For the text-containing cell, return its midpoint in (x, y) coordinate format. 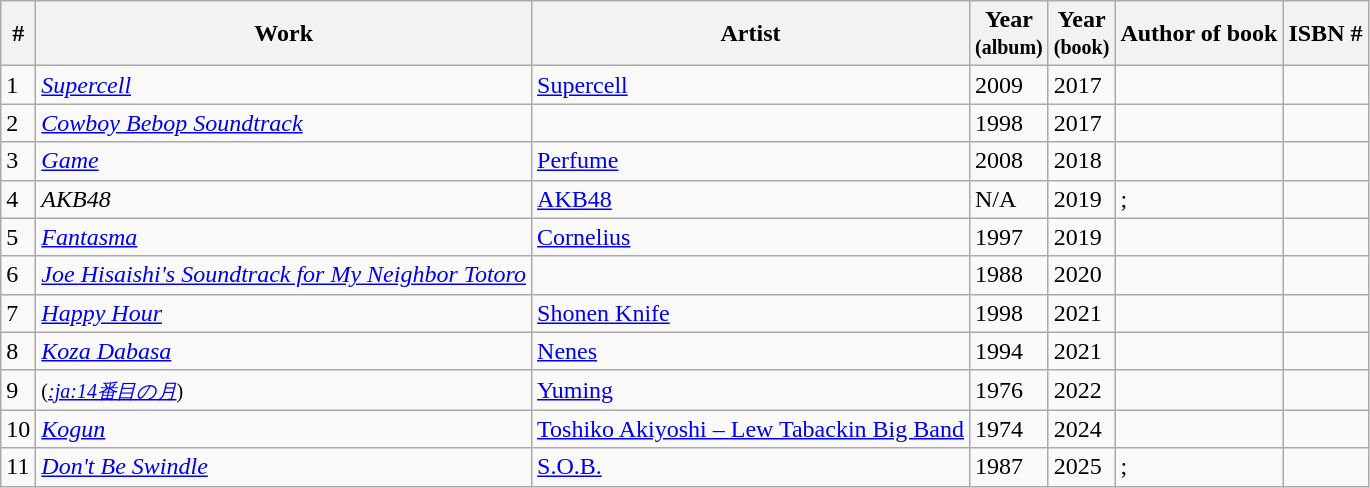
S.O.B. (751, 467)
5 (18, 237)
1997 (1008, 237)
Fantasma (284, 237)
3 (18, 161)
Koza Dabasa (284, 351)
1976 (1008, 390)
2020 (1082, 275)
1974 (1008, 429)
Shonen Knife (751, 313)
2018 (1082, 161)
8 (18, 351)
2025 (1082, 467)
Nenes (751, 351)
1988 (1008, 275)
Artist (751, 34)
Happy Hour (284, 313)
7 (18, 313)
Work (284, 34)
(:ja:14番目の月) (284, 390)
Don't Be Swindle (284, 467)
2022 (1082, 390)
Cowboy Bebop Soundtrack (284, 123)
4 (18, 199)
9 (18, 390)
1 (18, 85)
# (18, 34)
Cornelius (751, 237)
10 (18, 429)
ISBN # (1326, 34)
Kogun (284, 429)
Year(album) (1008, 34)
N/A (1008, 199)
6 (18, 275)
Toshiko Akiyoshi – Lew Tabackin Big Band (751, 429)
1994 (1008, 351)
Perfume (751, 161)
Year(book) (1082, 34)
Joe Hisaishi's Soundtrack for My Neighbor Totoro (284, 275)
2008 (1008, 161)
1987 (1008, 467)
2 (18, 123)
Author of book (1199, 34)
2009 (1008, 85)
Game (284, 161)
Yuming (751, 390)
2024 (1082, 429)
11 (18, 467)
